Capture the cell that displays the provided text and extract its [x, y] central coordinate. 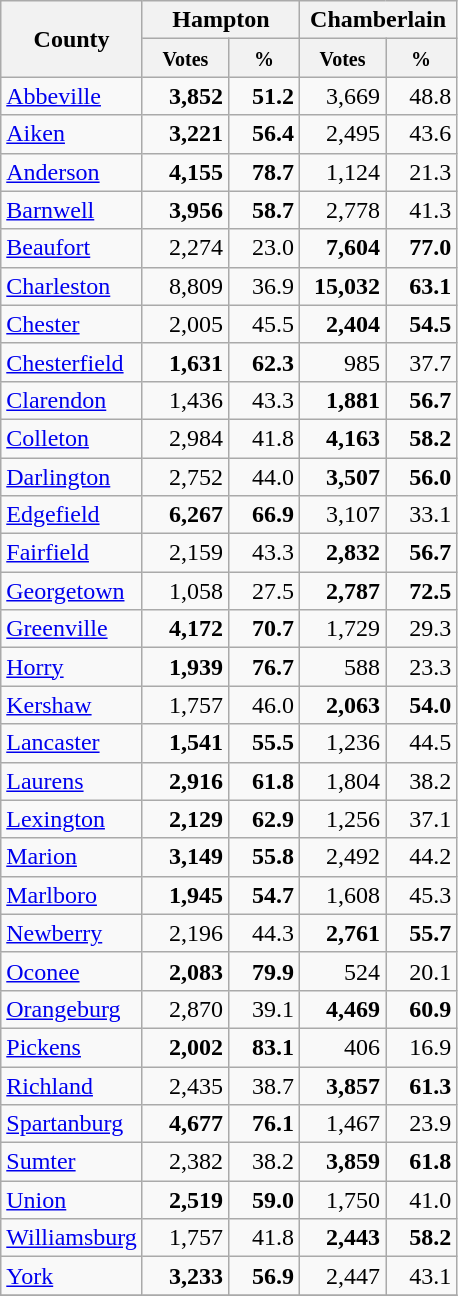
524 [343, 971]
4,163 [343, 438]
55.8 [264, 857]
37.1 [422, 819]
3,107 [343, 515]
29.3 [422, 629]
1,945 [185, 895]
Chesterfield [72, 362]
Marion [72, 857]
43.1 [422, 1276]
3,852 [185, 96]
2,832 [343, 553]
36.9 [264, 286]
Kershaw [72, 705]
2,083 [185, 971]
44.0 [264, 477]
Lexington [72, 819]
2,274 [185, 248]
York [72, 1276]
44.3 [264, 933]
54.0 [422, 705]
7,604 [343, 248]
3,669 [343, 96]
41.3 [422, 210]
72.5 [422, 591]
61.3 [422, 1085]
3,221 [185, 134]
Fairfield [72, 553]
1,881 [343, 400]
15,032 [343, 286]
63.1 [422, 286]
37.7 [422, 362]
County [72, 39]
20.1 [422, 971]
2,159 [185, 553]
4,469 [343, 1009]
60.9 [422, 1009]
Chamberlain [378, 20]
23.0 [264, 248]
2,447 [343, 1276]
2,984 [185, 438]
Newberry [72, 933]
1,256 [343, 819]
23.3 [422, 667]
Lancaster [72, 743]
1,750 [343, 1200]
1,436 [185, 400]
1,058 [185, 591]
Richland [72, 1085]
3,233 [185, 1276]
Aiken [72, 134]
2,778 [343, 210]
1,729 [343, 629]
Greenville [72, 629]
55.7 [422, 933]
51.2 [264, 96]
Laurens [72, 781]
Chester [72, 324]
4,155 [185, 172]
Union [72, 1200]
Colleton [72, 438]
1,124 [343, 172]
Barnwell [72, 210]
3,857 [343, 1085]
Sumter [72, 1162]
56.9 [264, 1276]
44.5 [422, 743]
48.8 [422, 96]
70.7 [264, 629]
2,916 [185, 781]
1,541 [185, 743]
78.7 [264, 172]
3,859 [343, 1162]
1,804 [343, 781]
2,063 [343, 705]
43.6 [422, 134]
2,382 [185, 1162]
Clarendon [72, 400]
41.0 [422, 1200]
76.1 [264, 1124]
2,752 [185, 477]
45.5 [264, 324]
54.7 [264, 895]
1,939 [185, 667]
6,267 [185, 515]
Edgefield [72, 515]
46.0 [264, 705]
3,149 [185, 857]
Oconee [72, 971]
16.9 [422, 1047]
4,677 [185, 1124]
3,956 [185, 210]
406 [343, 1047]
23.9 [422, 1124]
76.7 [264, 667]
54.5 [422, 324]
8,809 [185, 286]
Marlboro [72, 895]
Spartanburg [72, 1124]
985 [343, 362]
39.1 [264, 1009]
2,443 [343, 1238]
21.3 [422, 172]
2,761 [343, 933]
45.3 [422, 895]
4,172 [185, 629]
1,467 [343, 1124]
Darlington [72, 477]
Orangeburg [72, 1009]
2,404 [343, 324]
588 [343, 667]
59.0 [264, 1200]
2,519 [185, 1200]
44.2 [422, 857]
77.0 [422, 248]
56.4 [264, 134]
38.7 [264, 1085]
Pickens [72, 1047]
33.1 [422, 515]
62.9 [264, 819]
Beaufort [72, 248]
58.7 [264, 210]
55.5 [264, 743]
56.0 [422, 477]
2,005 [185, 324]
3,507 [343, 477]
1,608 [343, 895]
2,129 [185, 819]
2,196 [185, 933]
2,495 [343, 134]
1,631 [185, 362]
2,002 [185, 1047]
Anderson [72, 172]
62.3 [264, 362]
Horry [72, 667]
2,492 [343, 857]
2,787 [343, 591]
Williamsburg [72, 1238]
2,435 [185, 1085]
Abbeville [72, 96]
2,870 [185, 1009]
1,236 [343, 743]
66.9 [264, 515]
83.1 [264, 1047]
27.5 [264, 591]
Charleston [72, 286]
Georgetown [72, 591]
79.9 [264, 971]
Hampton [220, 20]
